Search for the cell housing the specified text and yield its [x, y] center coordinate. 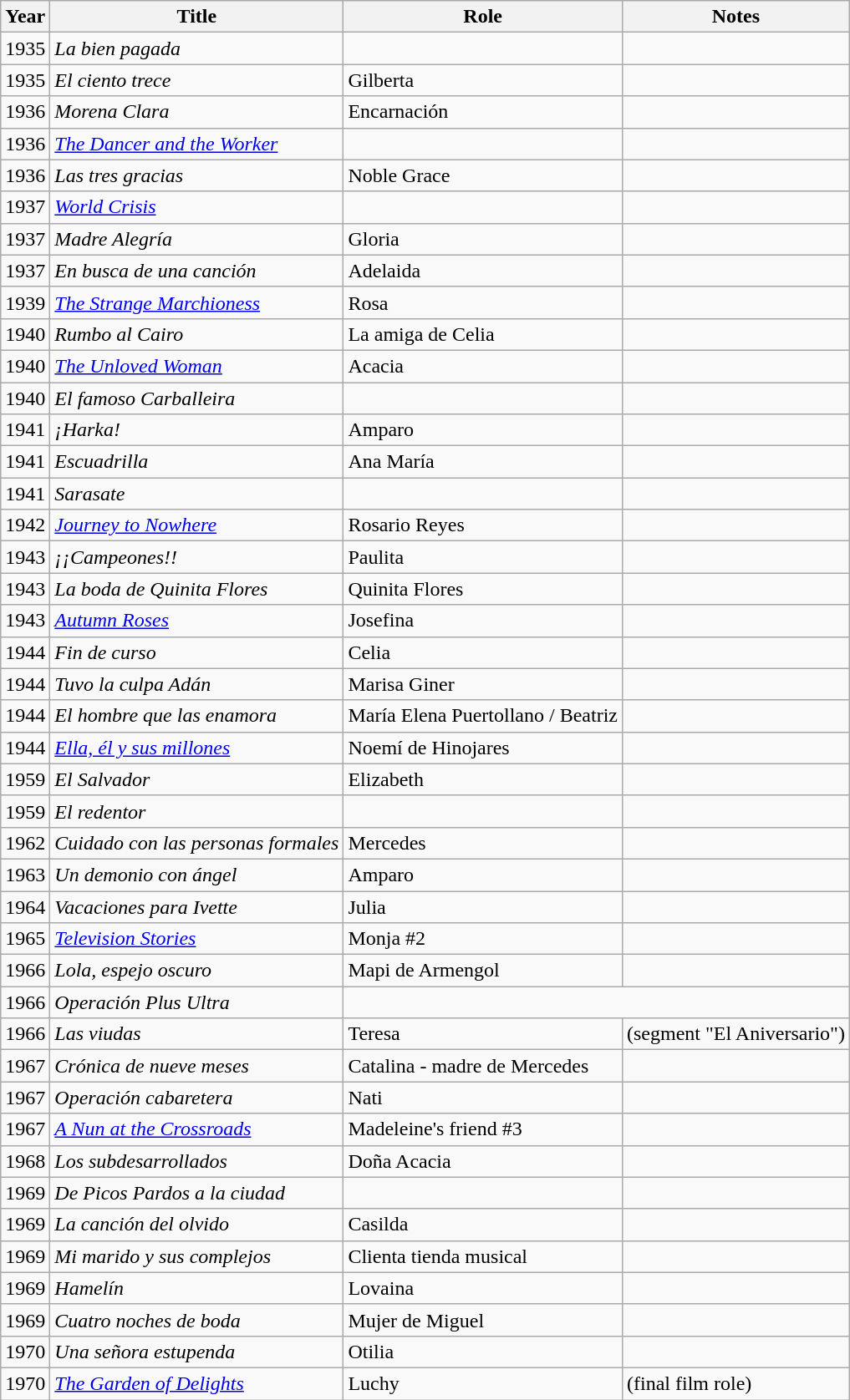
Adelaida [483, 271]
Julia [483, 906]
The Dancer and the Worker [197, 144]
Casilda [483, 1225]
Year [25, 17]
Madre Alegría [197, 239]
El redentor [197, 811]
Cuidado con las personas formales [197, 843]
Doña Acacia [483, 1161]
En busca de una canción [197, 271]
Mercedes [483, 843]
1962 [25, 843]
Josefina [483, 621]
Television Stories [197, 939]
Clienta tienda musical [483, 1256]
Ana María [483, 462]
A Nun at the Crossroads [197, 1129]
Hamelín [197, 1288]
Gloria [483, 239]
¡¡Campeones!! [197, 557]
Mi marido y sus complejos [197, 1256]
Las tres gracias [197, 175]
The Garden of Delights [197, 1383]
Vacaciones para Ivette [197, 906]
1965 [25, 939]
Operación cabaretera [197, 1098]
La canción del olvido [197, 1225]
Notes [735, 17]
Lola, espejo oscuro [197, 971]
Quinita Flores [483, 589]
Journey to Nowhere [197, 525]
Autumn Roses [197, 621]
De Picos Pardos a la ciudad [197, 1193]
Mujer de Miguel [483, 1320]
Teresa [483, 1034]
Lovaina [483, 1288]
Madeleine's friend #3 [483, 1129]
Encarnación [483, 112]
The Strange Marchioness [197, 302]
El hombre que las enamora [197, 716]
Operación Plus Ultra [197, 1002]
Morena Clara [197, 112]
Nati [483, 1098]
Crónica de nueve meses [197, 1066]
1968 [25, 1161]
Catalina - madre de Mercedes [483, 1066]
María Elena Puertollano / Beatriz [483, 716]
1964 [25, 906]
Fin de curso [197, 652]
Celia [483, 652]
1963 [25, 875]
Noble Grace [483, 175]
Rumbo al Cairo [197, 334]
1942 [25, 525]
El Salvador [197, 779]
(final film role) [735, 1383]
Acacia [483, 366]
Luchy [483, 1383]
Otilia [483, 1352]
Sarasate [197, 494]
Gilberta [483, 80]
El famoso Carballeira [197, 398]
Los subdesarrollados [197, 1161]
World Crisis [197, 207]
El ciento trece [197, 80]
Tuvo la culpa Adán [197, 684]
Escuadrilla [197, 462]
La amiga de Celia [483, 334]
Rosario Reyes [483, 525]
(segment "El Aniversario") [735, 1034]
Elizabeth [483, 779]
Noemí de Hinojares [483, 748]
Role [483, 17]
Rosa [483, 302]
Una señora estupenda [197, 1352]
Title [197, 17]
La bien pagada [197, 48]
Paulita [483, 557]
Cuatro noches de boda [197, 1320]
The Unloved Woman [197, 366]
1939 [25, 302]
¡Harka! [197, 430]
Mapi de Armengol [483, 971]
Las viudas [197, 1034]
Un demonio con ángel [197, 875]
Monja #2 [483, 939]
Marisa Giner [483, 684]
La boda de Quinita Flores [197, 589]
Ella, él y sus millones [197, 748]
